Determine the (X, Y) coordinate at the center of the cell enclosing the given text.  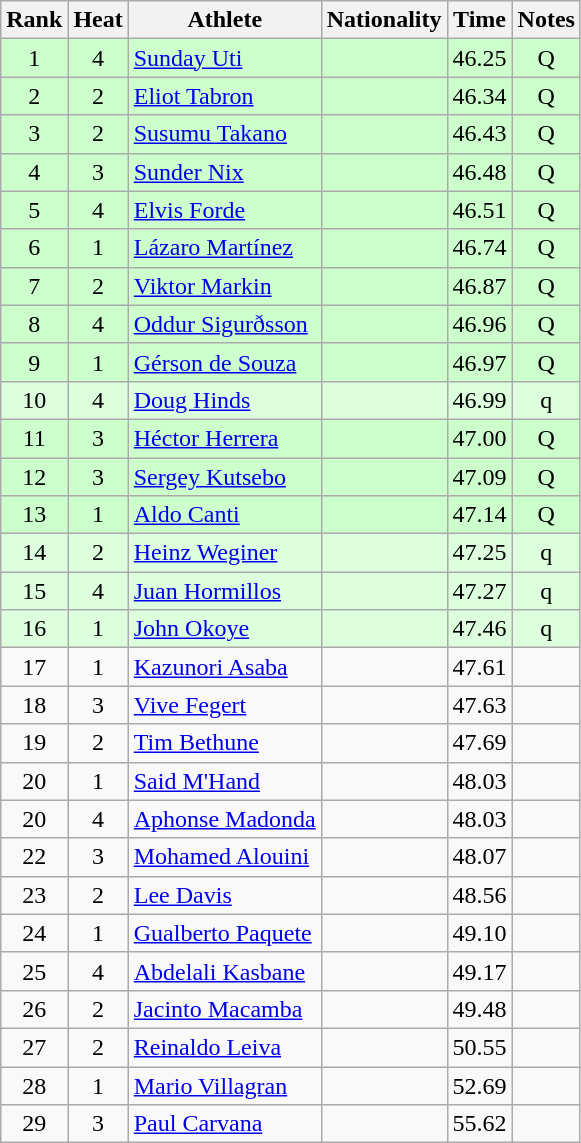
46.43 (480, 134)
Notes (546, 20)
7 (34, 286)
Sunday Uti (224, 58)
47.00 (480, 438)
Nationality (384, 20)
Abdelali Kasbane (224, 971)
10 (34, 400)
6 (34, 248)
55.62 (480, 1124)
Sunder Nix (224, 172)
12 (34, 477)
Said M'Hand (224, 781)
49.48 (480, 1009)
28 (34, 1085)
49.10 (480, 933)
Kazunori Asaba (224, 667)
5 (34, 210)
Paul Carvana (224, 1124)
Gérson de Souza (224, 362)
Lee Davis (224, 895)
Time (480, 20)
17 (34, 667)
47.46 (480, 629)
Athlete (224, 20)
19 (34, 743)
Doug Hinds (224, 400)
49.17 (480, 971)
Eliot Tabron (224, 96)
Sergey Kutsebo (224, 477)
Heat (98, 20)
46.25 (480, 58)
Aldo Canti (224, 515)
Mario Villagran (224, 1085)
47.27 (480, 591)
46.97 (480, 362)
46.51 (480, 210)
Héctor Herrera (224, 438)
18 (34, 705)
16 (34, 629)
Jacinto Macamba (224, 1009)
47.69 (480, 743)
50.55 (480, 1047)
Reinaldo Leiva (224, 1047)
Viktor Markin (224, 286)
46.48 (480, 172)
Susumu Takano (224, 134)
47.63 (480, 705)
46.99 (480, 400)
26 (34, 1009)
14 (34, 553)
Elvis Forde (224, 210)
47.25 (480, 553)
Heinz Weginer (224, 553)
8 (34, 324)
Rank (34, 20)
15 (34, 591)
52.69 (480, 1085)
48.56 (480, 895)
24 (34, 933)
29 (34, 1124)
Oddur Sigurðsson (224, 324)
Juan Hormillos (224, 591)
Lázaro Martínez (224, 248)
25 (34, 971)
47.61 (480, 667)
23 (34, 895)
46.74 (480, 248)
47.14 (480, 515)
John Okoye (224, 629)
47.09 (480, 477)
48.07 (480, 857)
Tim Bethune (224, 743)
22 (34, 857)
46.96 (480, 324)
9 (34, 362)
Gualberto Paquete (224, 933)
27 (34, 1047)
46.34 (480, 96)
11 (34, 438)
46.87 (480, 286)
Vive Fegert (224, 705)
Aphonse Madonda (224, 819)
13 (34, 515)
Mohamed Alouini (224, 857)
